Scan for the cell matching the given text and deliver its (x, y) coordinate at center. 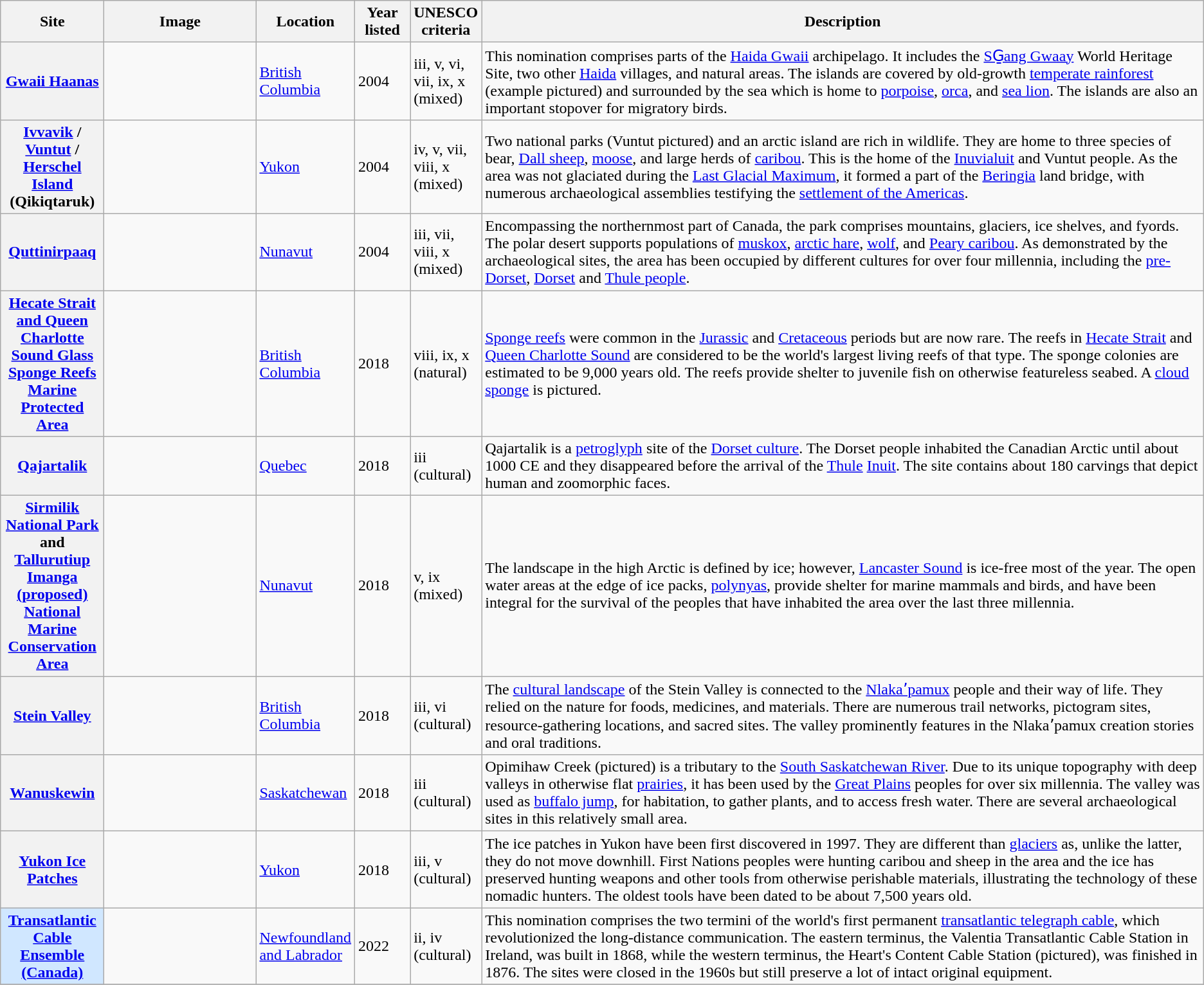
Site (53, 22)
iii, vii, viii, x (mixed) (446, 252)
iii, vi (cultural) (446, 716)
Wanuskewin (53, 793)
UNESCO criteria (446, 22)
Qajartalik (53, 466)
Gwaii Haanas (53, 81)
Quebec (306, 466)
v, ix (mixed) (446, 586)
Yukon Ice Patches (53, 869)
Location (306, 22)
Ivvavik / Vuntut / Herschel Island (Qikiqtaruk) (53, 167)
2022 (383, 946)
Stein Valley (53, 716)
Year listed (383, 22)
Newfoundland and Labrador (306, 946)
iv, v, vii, viii, x (mixed) (446, 167)
iii, v (cultural) (446, 869)
Transatlantic Cable Ensemble (Canada) (53, 946)
Quttinirpaaq (53, 252)
iii, v, vi, vii, ix, x (mixed) (446, 81)
Hecate Strait and Queen Charlotte Sound Glass Sponge Reefs Marine Protected Area (53, 364)
Description (843, 22)
Image (180, 22)
viii, ix, x (natural) (446, 364)
Sirmilik National Park and Tallurutiup Imanga (proposed) National Marine Conservation Area (53, 586)
Saskatchewan (306, 793)
ii, iv (cultural) (446, 946)
